Extract the (X, Y) coordinate from the center of the cell holding the provided text.  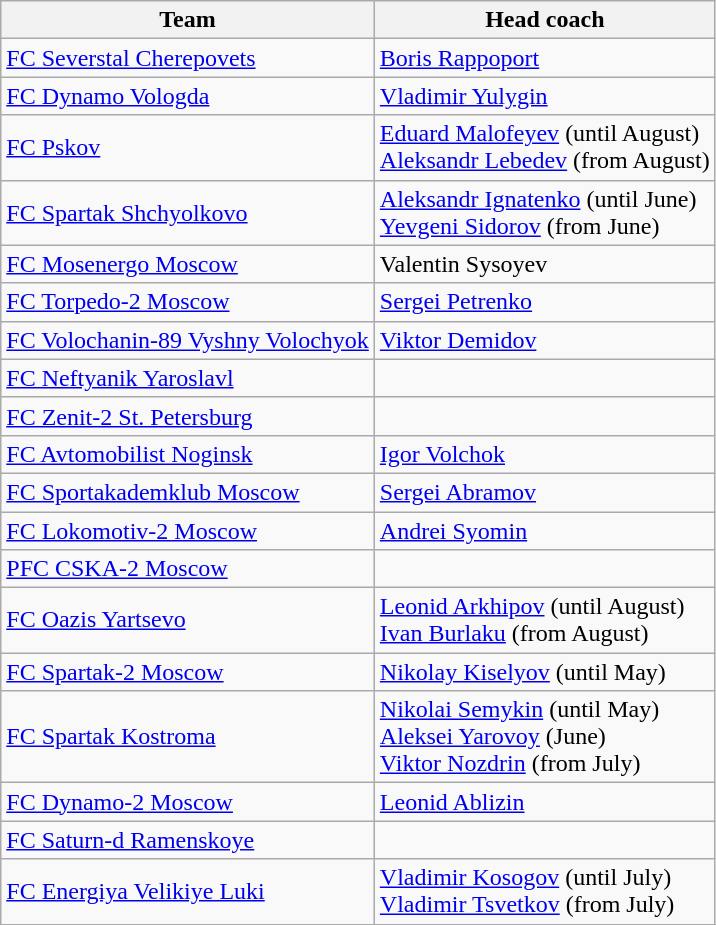
FC Volochanin-89 Vyshny Volochyok (188, 340)
Sergei Abramov (544, 492)
Eduard Malofeyev (until August)Aleksandr Lebedev (from August) (544, 148)
FC Spartak-2 Moscow (188, 672)
Leonid Arkhipov (until August)Ivan Burlaku (from August) (544, 620)
FC Saturn-d Ramenskoye (188, 840)
FC Oazis Yartsevo (188, 620)
Vladimir Yulygin (544, 96)
Team (188, 20)
FC Mosenergo Moscow (188, 264)
PFC CSKA-2 Moscow (188, 569)
FC Spartak Kostroma (188, 737)
Aleksandr Ignatenko (until June)Yevgeni Sidorov (from June) (544, 212)
FC Zenit-2 St. Petersburg (188, 416)
FC Severstal Cherepovets (188, 58)
FC Avtomobilist Noginsk (188, 454)
Head coach (544, 20)
FC Spartak Shchyolkovo (188, 212)
FC Lokomotiv-2 Moscow (188, 531)
Leonid Ablizin (544, 802)
Vladimir Kosogov (until July)Vladimir Tsvetkov (from July) (544, 892)
Igor Volchok (544, 454)
Sergei Petrenko (544, 302)
FC Sportakademklub Moscow (188, 492)
Nikolai Semykin (until May)Aleksei Yarovoy (June)Viktor Nozdrin (from July) (544, 737)
Andrei Syomin (544, 531)
FC Dynamo Vologda (188, 96)
Nikolay Kiselyov (until May) (544, 672)
Boris Rappoport (544, 58)
FC Torpedo-2 Moscow (188, 302)
FC Pskov (188, 148)
FC Neftyanik Yaroslavl (188, 378)
Valentin Sysoyev (544, 264)
Viktor Demidov (544, 340)
FC Energiya Velikiye Luki (188, 892)
FC Dynamo-2 Moscow (188, 802)
